Search for the cell housing the specified text and yield its (X, Y) center coordinate. 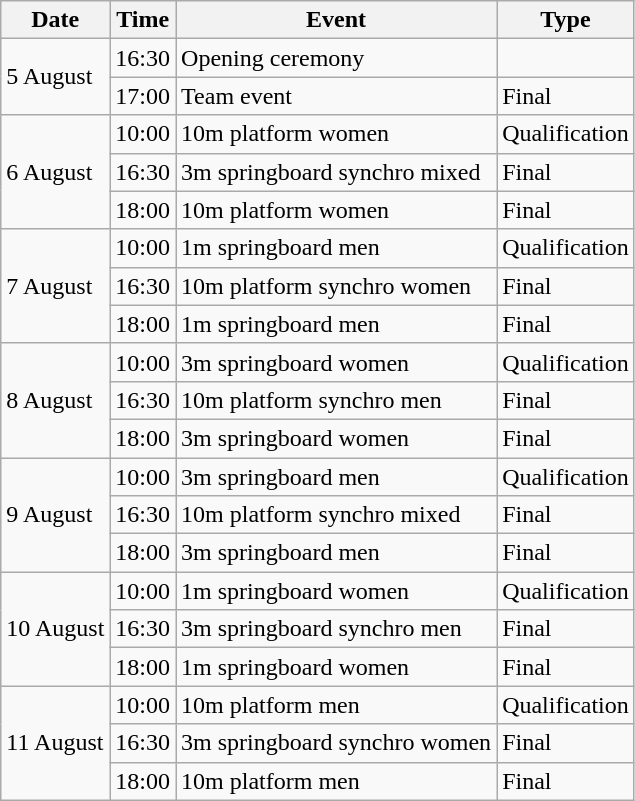
Opening ceremony (336, 58)
Team event (336, 96)
5 August (56, 77)
Event (336, 20)
3m springboard synchro men (336, 629)
3m springboard synchro mixed (336, 172)
Date (56, 20)
10 August (56, 629)
8 August (56, 400)
10m platform synchro men (336, 400)
3m springboard synchro women (336, 743)
10m platform synchro women (336, 286)
17:00 (143, 96)
10m platform synchro mixed (336, 515)
7 August (56, 286)
Time (143, 20)
Type (566, 20)
6 August (56, 172)
9 August (56, 515)
11 August (56, 743)
